Return the (x, y) coordinate for the center point of the cell that contains the specified text.  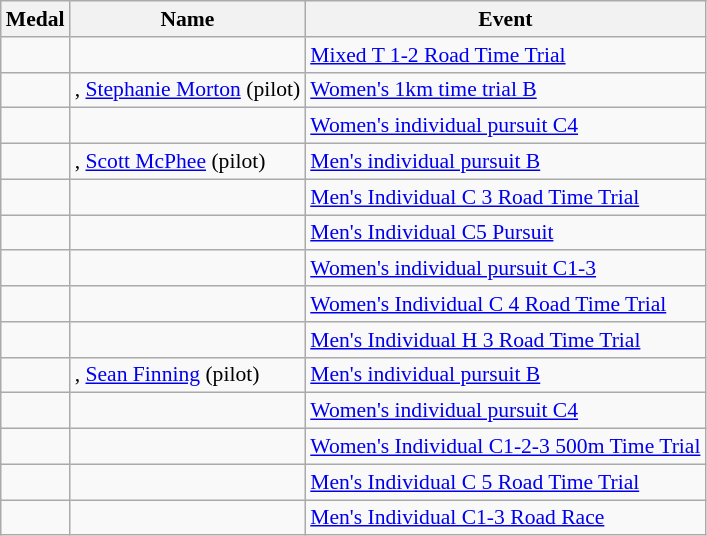
Men's Individual C 5 Road Time Trial (505, 482)
Men's Individual C 3 Road Time Trial (505, 197)
, Stephanie Morton (pilot) (188, 90)
Men's Individual H 3 Road Time Trial (505, 340)
Medal (36, 19)
Men's Individual C1-3 Road Race (505, 518)
Name (188, 19)
Men's Individual C5 Pursuit (505, 233)
Women's Individual C1-2-3 500m Time Trial (505, 447)
Women's individual pursuit C1-3 (505, 269)
Women's Individual C 4 Road Time Trial (505, 304)
, Sean Finning (pilot) (188, 375)
Women's 1km time trial B (505, 90)
Event (505, 19)
Mixed T 1-2 Road Time Trial (505, 55)
, Scott McPhee (pilot) (188, 162)
